Provide the (x, y) coordinate of the cell's center where the given text is located.  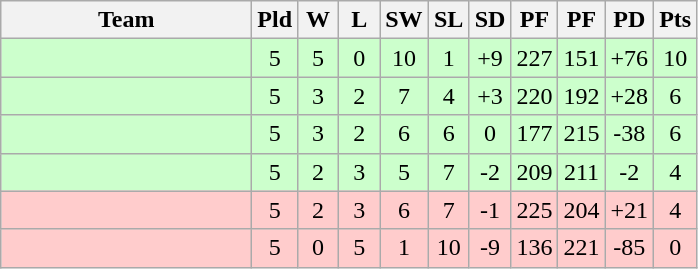
136 (534, 248)
PD (630, 20)
-9 (490, 248)
SD (490, 20)
-1 (490, 210)
192 (582, 96)
+76 (630, 58)
+3 (490, 96)
SL (448, 20)
+9 (490, 58)
-85 (630, 248)
225 (534, 210)
Pts (676, 20)
220 (534, 96)
204 (582, 210)
151 (582, 58)
211 (582, 172)
SW (404, 20)
177 (534, 134)
W (318, 20)
227 (534, 58)
+28 (630, 96)
221 (582, 248)
+21 (630, 210)
-38 (630, 134)
209 (534, 172)
Team (126, 20)
L (360, 20)
215 (582, 134)
Pld (275, 20)
